Identify which cell holds the provided text, then report its (X, Y) central coordinate. 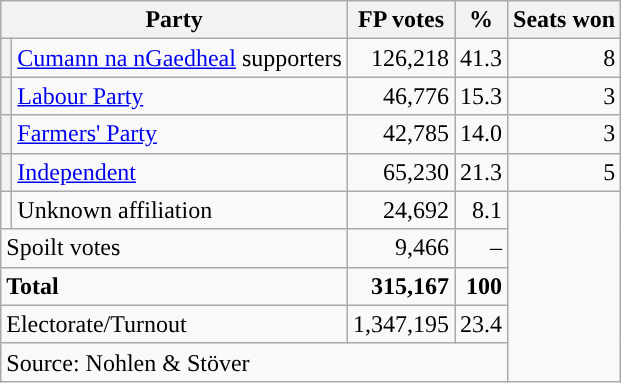
– (482, 248)
Cumann na nGaedheal supporters (180, 58)
23.4 (482, 324)
41.3 (482, 58)
FP votes (400, 20)
9,466 (400, 248)
21.3 (482, 172)
315,167 (400, 286)
Independent (180, 172)
46,776 (400, 96)
Farmers' Party (180, 134)
Source: Nohlen & Stöver (254, 362)
Party (174, 20)
5 (564, 172)
126,218 (400, 58)
1,347,195 (400, 324)
24,692 (400, 210)
% (482, 20)
Electorate/Turnout (174, 324)
Seats won (564, 20)
100 (482, 286)
8.1 (482, 210)
Total (174, 286)
Labour Party (180, 96)
14.0 (482, 134)
8 (564, 58)
Spoilt votes (174, 248)
Unknown affiliation (180, 210)
65,230 (400, 172)
15.3 (482, 96)
42,785 (400, 134)
